Provide the (X, Y) coordinate of the cell's center where the given text is located.  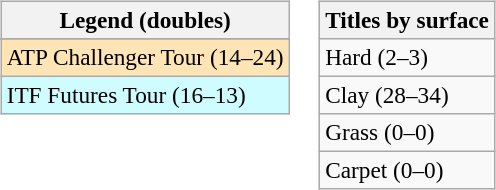
ITF Futures Tour (16–13) (145, 95)
Hard (2–3) (408, 57)
Legend (doubles) (145, 20)
Titles by surface (408, 20)
Grass (0–0) (408, 133)
Clay (28–34) (408, 95)
ATP Challenger Tour (14–24) (145, 57)
Carpet (0–0) (408, 171)
